Find where the given text appears and provide that cell's center as [X, Y] coordinate. 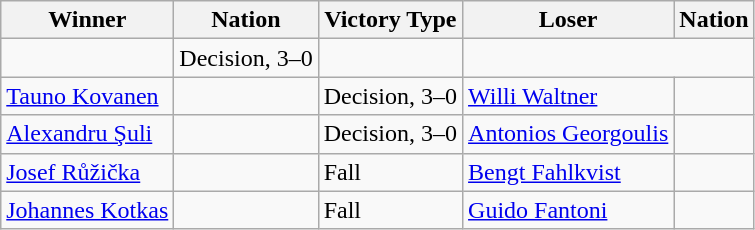
Winner [88, 20]
Josef Růžička [88, 172]
Johannes Kotkas [88, 210]
Willi Waltner [568, 96]
Antonios Georgoulis [568, 134]
Guido Fantoni [568, 210]
Victory Type [390, 20]
Alexandru Şuli [88, 134]
Loser [568, 20]
Bengt Fahlkvist [568, 172]
Tauno Kovanen [88, 96]
